Scan for the cell matching the given text and deliver its [X, Y] coordinate at center. 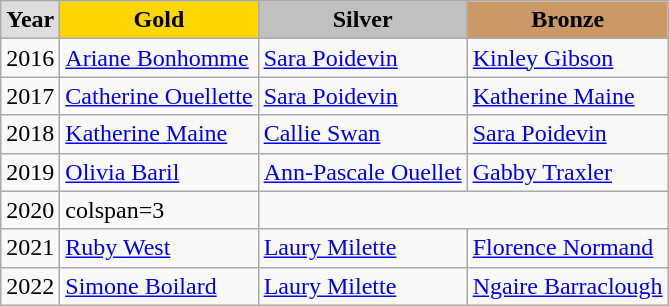
Callie Swan [362, 134]
Ngaire Barraclough [568, 286]
Gabby Traxler [568, 172]
2021 [30, 248]
Florence Normand [568, 248]
2018 [30, 134]
Ann-Pascale Ouellet [362, 172]
2022 [30, 286]
Ariane Bonhomme [159, 58]
Year [30, 20]
Kinley Gibson [568, 58]
2016 [30, 58]
Gold [159, 20]
Simone Boilard [159, 286]
2017 [30, 96]
Ruby West [159, 248]
Catherine Ouellette [159, 96]
Olivia Baril [159, 172]
2019 [30, 172]
Silver [362, 20]
2020 [30, 210]
colspan=3 [159, 210]
Bronze [568, 20]
